Identify which cell holds the provided text, then report its (X, Y) central coordinate. 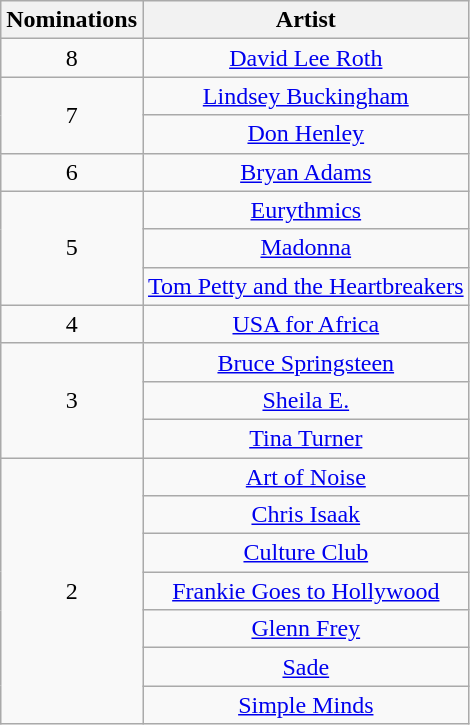
Art of Noise (306, 477)
Artist (306, 20)
7 (72, 115)
2 (72, 591)
Frankie Goes to Hollywood (306, 591)
Chris Isaak (306, 515)
Lindsey Buckingham (306, 96)
Glenn Frey (306, 629)
4 (72, 324)
Nominations (72, 20)
David Lee Roth (306, 58)
USA for Africa (306, 324)
8 (72, 58)
Sheila E. (306, 400)
Bryan Adams (306, 172)
Tom Petty and the Heartbreakers (306, 286)
Tina Turner (306, 438)
Bruce Springsteen (306, 362)
3 (72, 400)
Don Henley (306, 134)
Culture Club (306, 553)
Sade (306, 667)
6 (72, 172)
Eurythmics (306, 210)
Simple Minds (306, 705)
Madonna (306, 248)
5 (72, 248)
